Find where the given text appears and provide that cell's center as (X, Y) coordinate. 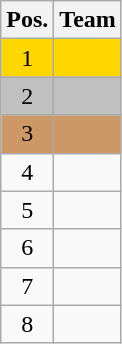
7 (28, 286)
Team (88, 20)
2 (28, 96)
8 (28, 324)
3 (28, 134)
5 (28, 210)
4 (28, 172)
6 (28, 248)
Pos. (28, 20)
1 (28, 58)
